Capture the cell that displays the provided text and extract its [X, Y] central coordinate. 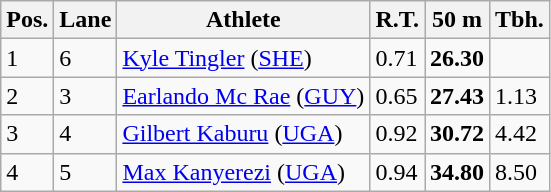
6 [86, 58]
Earlando Mc Rae (GUY) [244, 96]
34.80 [456, 172]
Lane [86, 20]
0.71 [398, 58]
Athlete [244, 20]
30.72 [456, 134]
1.13 [520, 96]
R.T. [398, 20]
0.92 [398, 134]
Gilbert Kaburu (UGA) [244, 134]
27.43 [456, 96]
8.50 [520, 172]
Max Kanyerezi (UGA) [244, 172]
Kyle Tingler (SHE) [244, 58]
50 m [456, 20]
0.94 [398, 172]
26.30 [456, 58]
4.42 [520, 134]
1 [28, 58]
2 [28, 96]
Pos. [28, 20]
Tbh. [520, 20]
0.65 [398, 96]
5 [86, 172]
